Output the [X, Y] coordinate of the center of the cell containing the given text.  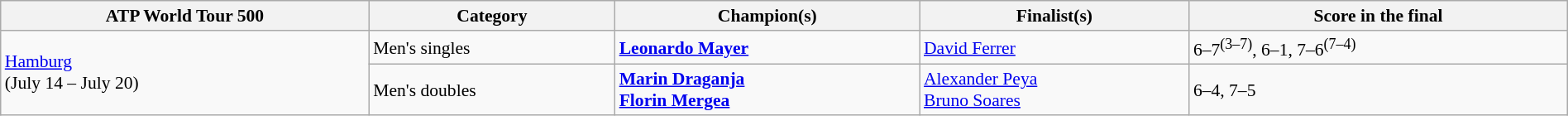
6–7(3–7), 6–1, 7–6(7–4) [1378, 48]
Champion(s) [767, 16]
David Ferrer [1054, 48]
Leonardo Mayer [767, 48]
Hamburg(July 14 – July 20) [185, 73]
Alexander Peya Bruno Soares [1054, 89]
Finalist(s) [1054, 16]
ATP World Tour 500 [185, 16]
Score in the final [1378, 16]
Men's singles [491, 48]
Men's doubles [491, 89]
Category [491, 16]
6–4, 7–5 [1378, 89]
Marin Draganja Florin Mergea [767, 89]
